Find where the given text appears and provide that cell's center as (X, Y) coordinate. 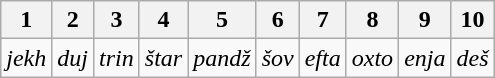
10 (472, 20)
5 (222, 20)
4 (163, 20)
1 (26, 20)
duj (73, 58)
šov (278, 58)
3 (117, 20)
enja (425, 58)
trin (117, 58)
štar (163, 58)
oxto (372, 58)
efta (322, 58)
9 (425, 20)
6 (278, 20)
8 (372, 20)
pandž (222, 58)
2 (73, 20)
7 (322, 20)
jekh (26, 58)
deš (472, 58)
